Find where the given text appears and provide that cell's center as [x, y] coordinate. 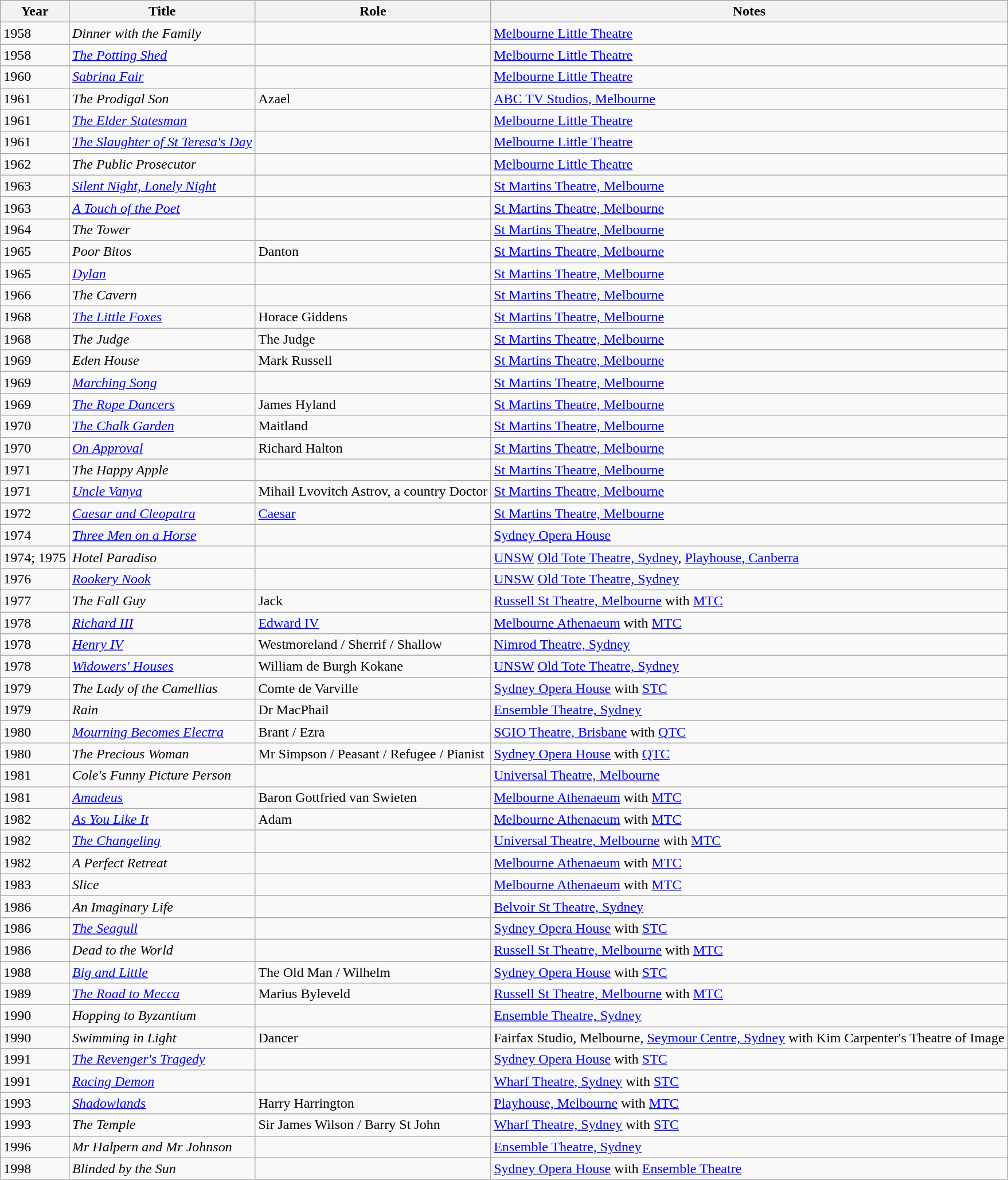
Role [373, 11]
Blinded by the Sun [162, 1169]
The Elder Statesman [162, 120]
The Slaughter of St Teresa's Day [162, 142]
1960 [35, 77]
Jack [373, 601]
Hopping to Byzantium [162, 1016]
The Old Man / Wilhelm [373, 972]
The Cavern [162, 295]
Cole's Funny Picture Person [162, 776]
Caesar and Cleopatra [162, 513]
1989 [35, 994]
Maitland [373, 426]
The Precious Woman [162, 754]
1962 [35, 164]
Horace Giddens [373, 317]
Sir James Wilson / Barry St John [373, 1125]
1976 [35, 579]
1972 [35, 513]
Big and Little [162, 972]
Poor Bitos [162, 251]
Westmoreland / Sherrif / Shallow [373, 645]
Nimrod Theatre, Sydney [749, 645]
A Perfect Retreat [162, 863]
Amadeus [162, 797]
1964 [35, 229]
Henry IV [162, 645]
Universal Theatre, Melbourne [749, 776]
Sydney Opera House with QTC [749, 754]
1974; 1975 [35, 557]
William de Burgh Kokane [373, 667]
Dr MacPhail [373, 710]
1974 [35, 535]
Rookery Nook [162, 579]
ABC TV Studios, Melbourne [749, 99]
Year [35, 11]
Dylan [162, 274]
Comte de Varville [373, 688]
Uncle Vanya [162, 492]
The Little Foxes [162, 317]
A Touch of the Poet [162, 208]
Swimming in Light [162, 1038]
Rain [162, 710]
The Fall Guy [162, 601]
Marius Byleveld [373, 994]
Adam [373, 819]
An Imaginary Life [162, 906]
Mourning Becomes Electra [162, 732]
The Road to Mecca [162, 994]
The Chalk Garden [162, 426]
As You Like It [162, 819]
The Prodigal Son [162, 99]
Sydney Opera House [749, 535]
1983 [35, 885]
Belvoir St Theatre, Sydney [749, 906]
The Rope Dancers [162, 404]
James Hyland [373, 404]
Richard III [162, 622]
UNSW Old Tote Theatre, Sydney, Playhouse, Canberra [749, 557]
The Tower [162, 229]
Universal Theatre, Melbourne with MTC [749, 841]
Sydney Opera House with Ensemble Theatre [749, 1169]
Edward IV [373, 622]
Mark Russell [373, 361]
Shadowlands [162, 1103]
On Approval [162, 448]
Eden House [162, 361]
Fairfax Studio, Melbourne, Seymour Centre, Sydney with Kim Carpenter's Theatre of Image [749, 1038]
Dancer [373, 1038]
The Potting Shed [162, 55]
The Temple [162, 1125]
Marching Song [162, 383]
Richard Halton [373, 448]
Mihail Lvovitch Astrov, a country Doctor [373, 492]
Baron Gottfried van Swieten [373, 797]
The Happy Apple [162, 470]
Slice [162, 885]
The Lady of the Camellias [162, 688]
1977 [35, 601]
Mr Halpern and Mr Johnson [162, 1147]
The Seagull [162, 928]
The Revenger's Tragedy [162, 1060]
1996 [35, 1147]
Caesar [373, 513]
Hotel Paradiso [162, 557]
The Changeling [162, 841]
Azael [373, 99]
Playhouse, Melbourne with MTC [749, 1103]
Three Men on a Horse [162, 535]
Sabrina Fair [162, 77]
The Public Prosecutor [162, 164]
Mr Simpson / Peasant / Refugee / Pianist [373, 754]
Title [162, 11]
SGIO Theatre, Brisbane with QTC [749, 732]
Dinner with the Family [162, 33]
1998 [35, 1169]
Harry Harrington [373, 1103]
Dead to the World [162, 950]
1988 [35, 972]
Notes [749, 11]
Silent Night, Lonely Night [162, 186]
1966 [35, 295]
Racing Demon [162, 1081]
Widowers' Houses [162, 667]
Brant / Ezra [373, 732]
Danton [373, 251]
